Find where the given text appears and provide that cell's center as (X, Y) coordinate. 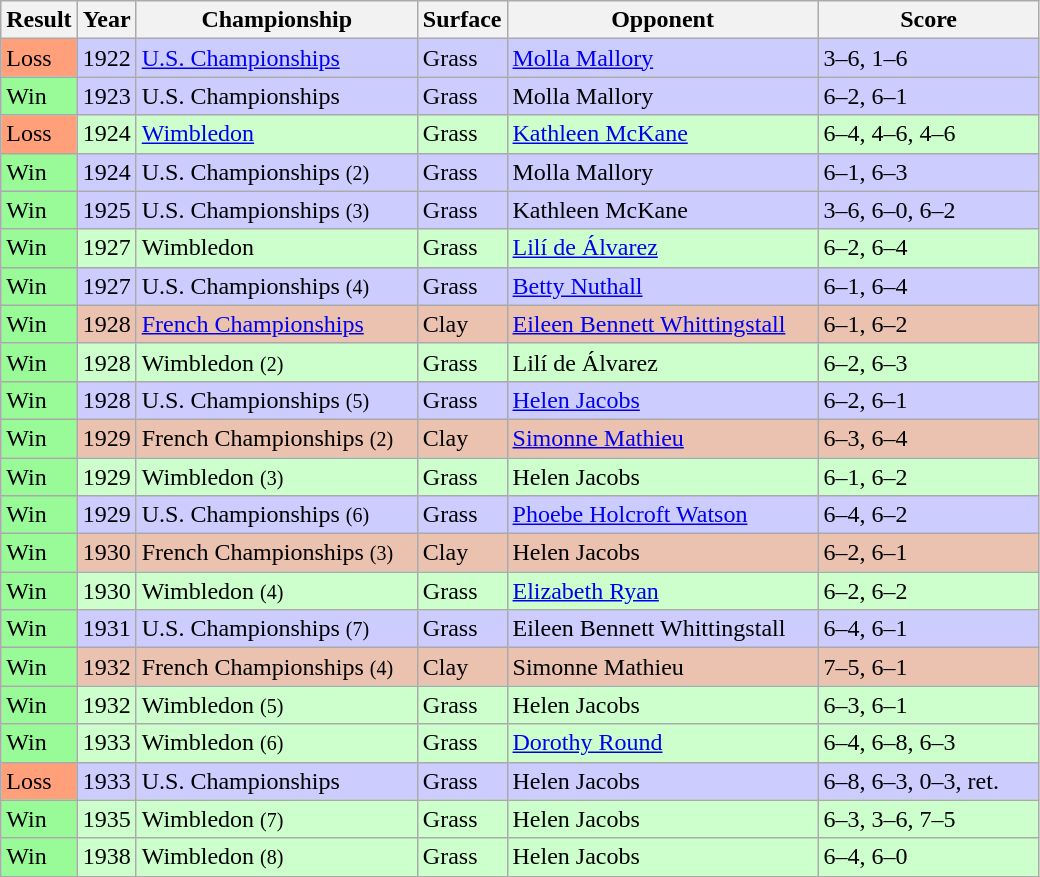
French Championships (2) (276, 438)
Wimbledon (7) (276, 819)
Score (928, 20)
Surface (462, 20)
1935 (106, 819)
6–2, 6–3 (928, 362)
U.S. Championships (5) (276, 400)
U.S. Championships (2) (276, 172)
1922 (106, 58)
6–4, 6–2 (928, 515)
Wimbledon (4) (276, 591)
U.S. Championships (3) (276, 210)
6–4, 4–6, 4–6 (928, 134)
1938 (106, 857)
French Championships (4) (276, 667)
U.S. Championships (4) (276, 286)
Dorothy Round (662, 743)
U.S. Championships (7) (276, 629)
Phoebe Holcroft Watson (662, 515)
Wimbledon (3) (276, 477)
7–5, 6–1 (928, 667)
6–3, 3–6, 7–5 (928, 819)
Year (106, 20)
6–2, 6–4 (928, 248)
6–1, 6–3 (928, 172)
6–4, 6–0 (928, 857)
3–6, 6–0, 6–2 (928, 210)
3–6, 1–6 (928, 58)
1931 (106, 629)
Wimbledon (5) (276, 705)
French Championships (3) (276, 553)
Wimbledon (2) (276, 362)
Betty Nuthall (662, 286)
6–2, 6–2 (928, 591)
U.S. Championships (6) (276, 515)
Wimbledon (6) (276, 743)
Opponent (662, 20)
Result (39, 20)
Wimbledon (8) (276, 857)
6–3, 6–1 (928, 705)
1925 (106, 210)
Championship (276, 20)
Elizabeth Ryan (662, 591)
6–4, 6–1 (928, 629)
6–8, 6–3, 0–3, ret. (928, 781)
French Championships (276, 324)
6–4, 6–8, 6–3 (928, 743)
1923 (106, 96)
6–1, 6–4 (928, 286)
6–3, 6–4 (928, 438)
